From the cell containing the given text, extract its center point as [X, Y] coordinate. 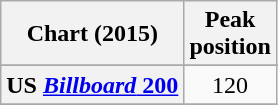
Peak position [230, 34]
Chart (2015) [92, 34]
120 [230, 85]
US Billboard 200 [92, 85]
